For the text-containing cell, return its midpoint in [X, Y] coordinate format. 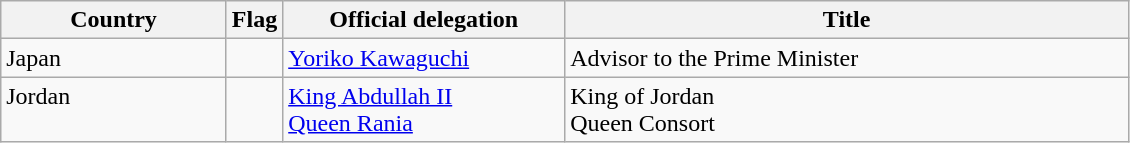
Flag [254, 20]
King of Jordan Queen Consort [847, 110]
Yoriko Kawaguchi [424, 58]
Jordan [114, 110]
Japan [114, 58]
Country [114, 20]
Advisor to the Prime Minister [847, 58]
King Abdullah IIQueen Rania [424, 110]
Official delegation [424, 20]
Title [847, 20]
